Provide the (X, Y) coordinate of the cell's center where the given text is located.  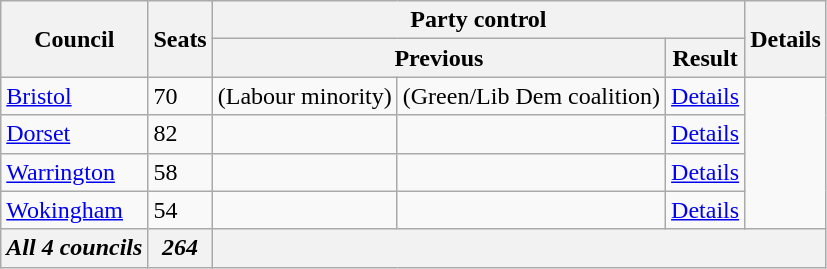
Wokingham (74, 210)
(Green/Lib Dem coalition) (531, 96)
58 (180, 172)
Dorset (74, 134)
Bristol (74, 96)
70 (180, 96)
Result (706, 58)
54 (180, 210)
Previous (438, 58)
Council (74, 39)
Party control (478, 20)
All 4 councils (74, 248)
Seats (180, 39)
264 (180, 248)
(Labour minority) (304, 96)
82 (180, 134)
Warrington (74, 172)
